Detect which cell encompasses the target text, then output its (X, Y) center coordinate. 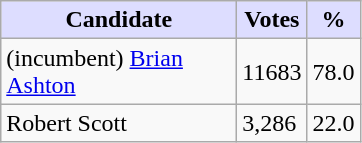
78.0 (334, 72)
% (334, 20)
3,286 (272, 123)
(incumbent) Brian Ashton (119, 72)
22.0 (334, 123)
11683 (272, 72)
Votes (272, 20)
Robert Scott (119, 123)
Candidate (119, 20)
